Capture the cell that displays the provided text and extract its [X, Y] central coordinate. 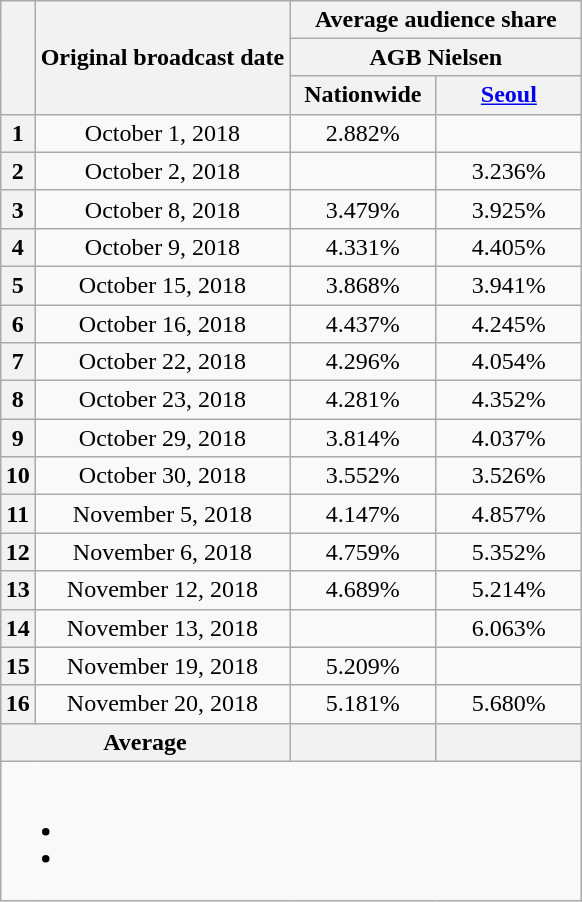
Seoul [509, 95]
13 [18, 590]
October 8, 2018 [162, 209]
3.526% [509, 476]
4.245% [509, 323]
Original broadcast date [162, 57]
November 6, 2018 [162, 552]
4.054% [509, 362]
4.857% [509, 514]
2.882% [363, 133]
October 30, 2018 [162, 476]
October 15, 2018 [162, 285]
October 1, 2018 [162, 133]
5.214% [509, 590]
AGB Nielsen [436, 57]
4.296% [363, 362]
3.552% [363, 476]
14 [18, 628]
4.405% [509, 247]
3.868% [363, 285]
Nationwide [363, 95]
October 2, 2018 [162, 171]
4.281% [363, 400]
4.437% [363, 323]
12 [18, 552]
16 [18, 704]
10 [18, 476]
4 [18, 247]
November 19, 2018 [162, 666]
November 13, 2018 [162, 628]
October 16, 2018 [162, 323]
3.479% [363, 209]
5.352% [509, 552]
15 [18, 666]
4.759% [363, 552]
5.181% [363, 704]
6.063% [509, 628]
4.689% [363, 590]
8 [18, 400]
3 [18, 209]
October 29, 2018 [162, 438]
9 [18, 438]
2 [18, 171]
3.925% [509, 209]
November 5, 2018 [162, 514]
4.147% [363, 514]
1 [18, 133]
11 [18, 514]
4.037% [509, 438]
3.236% [509, 171]
7 [18, 362]
October 23, 2018 [162, 400]
3.814% [363, 438]
November 12, 2018 [162, 590]
Average audience share [436, 19]
5 [18, 285]
4.352% [509, 400]
5.680% [509, 704]
October 9, 2018 [162, 247]
4.331% [363, 247]
October 22, 2018 [162, 362]
November 20, 2018 [162, 704]
3.941% [509, 285]
5.209% [363, 666]
6 [18, 323]
Average [145, 742]
